Provide the [x, y] coordinate of the cell's center where the given text is located.  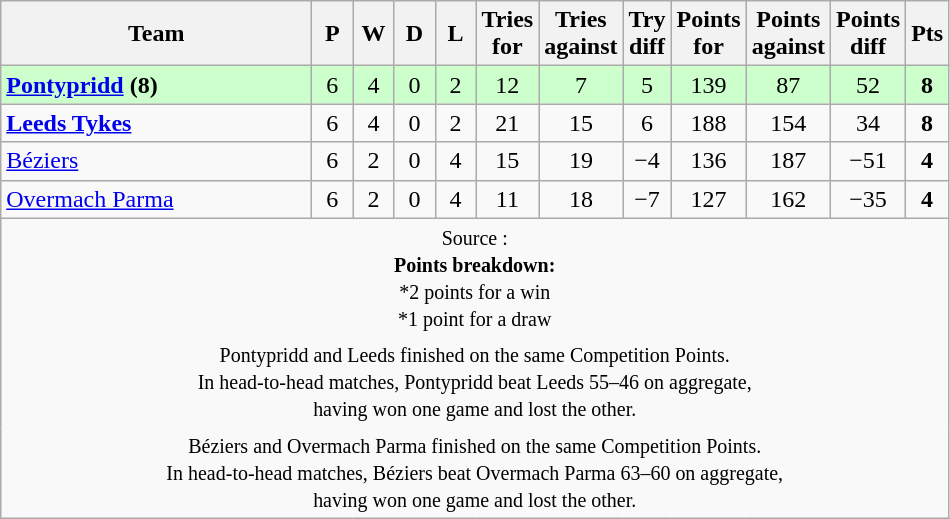
127 [708, 199]
154 [788, 123]
−7 [647, 199]
Team [156, 34]
Points diff [868, 34]
D [414, 34]
162 [788, 199]
Béziers [156, 161]
12 [508, 85]
Points for [708, 34]
136 [708, 161]
Try diff [647, 34]
19 [581, 161]
87 [788, 85]
−35 [868, 199]
34 [868, 123]
52 [868, 85]
Tries for [508, 34]
L [456, 34]
Points against [788, 34]
−51 [868, 161]
187 [788, 161]
Pontypridd (8) [156, 85]
−4 [647, 161]
188 [708, 123]
Overmach Parma [156, 199]
W [374, 34]
139 [708, 85]
5 [647, 85]
21 [508, 123]
11 [508, 199]
7 [581, 85]
18 [581, 199]
Leeds Tykes [156, 123]
Tries against [581, 34]
Source : Points breakdown:*2 points for a win*1 point for a draw [475, 277]
P [332, 34]
Pts [928, 34]
